From the cell containing the given text, extract its center point as (x, y) coordinate. 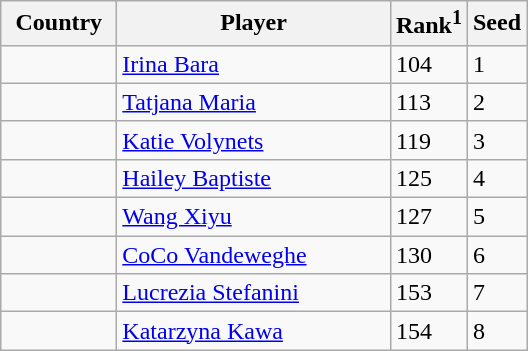
Lucrezia Stefanini (254, 293)
Katie Volynets (254, 140)
153 (428, 293)
6 (496, 255)
130 (428, 255)
127 (428, 217)
4 (496, 178)
Player (254, 24)
125 (428, 178)
119 (428, 140)
7 (496, 293)
3 (496, 140)
154 (428, 331)
8 (496, 331)
Hailey Baptiste (254, 178)
2 (496, 102)
Tatjana Maria (254, 102)
Seed (496, 24)
CoCo Vandeweghe (254, 255)
Country (59, 24)
1 (496, 64)
104 (428, 64)
Wang Xiyu (254, 217)
Rank1 (428, 24)
Irina Bara (254, 64)
113 (428, 102)
Katarzyna Kawa (254, 331)
5 (496, 217)
